Identify which cell holds the provided text, then report its [x, y] central coordinate. 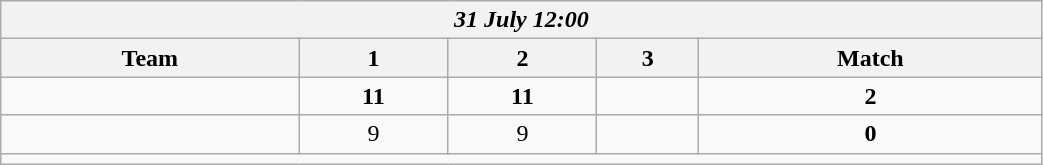
3 [648, 58]
0 [870, 134]
Team [150, 58]
Match [870, 58]
1 [374, 58]
31 July 12:00 [522, 20]
